For the text-containing cell, return its midpoint in [X, Y] coordinate format. 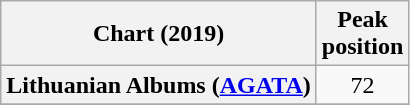
72 [362, 85]
Chart (2019) [159, 34]
Peakposition [362, 34]
Lithuanian Albums (AGATA) [159, 85]
